Output the [x, y] coordinate of the center of the cell containing the given text.  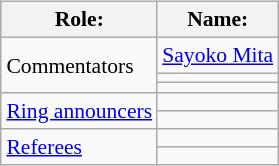
Ring announcers [79, 111]
Commentators [79, 65]
Role: [79, 20]
Sayoko Mita [218, 55]
Name: [218, 20]
Referees [79, 147]
